Determine the [X, Y] coordinate at the center of the cell enclosing the given text.  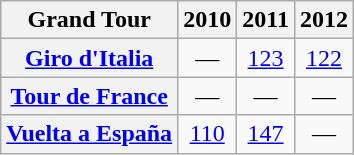
Vuelta a España [90, 134]
Grand Tour [90, 20]
2010 [208, 20]
122 [324, 58]
Giro d'Italia [90, 58]
2011 [266, 20]
110 [208, 134]
2012 [324, 20]
147 [266, 134]
123 [266, 58]
Tour de France [90, 96]
